Return [x, y] of the center of cell containing provided text 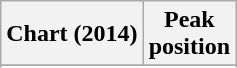
Chart (2014) [72, 34]
Peak position [189, 34]
